Capture the cell that displays the provided text and extract its (x, y) central coordinate. 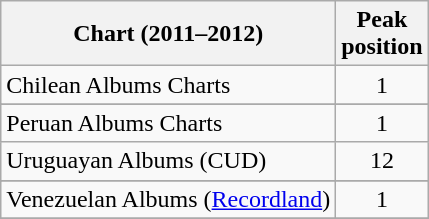
Venezuelan Albums (Recordland) (168, 199)
12 (382, 161)
Chart (2011–2012) (168, 34)
Uruguayan Albums (CUD) (168, 161)
Chilean Albums Charts (168, 85)
Peruan Albums Charts (168, 123)
Peakposition (382, 34)
